Locate the cell with the specified text and output its (x, y) center coordinate. 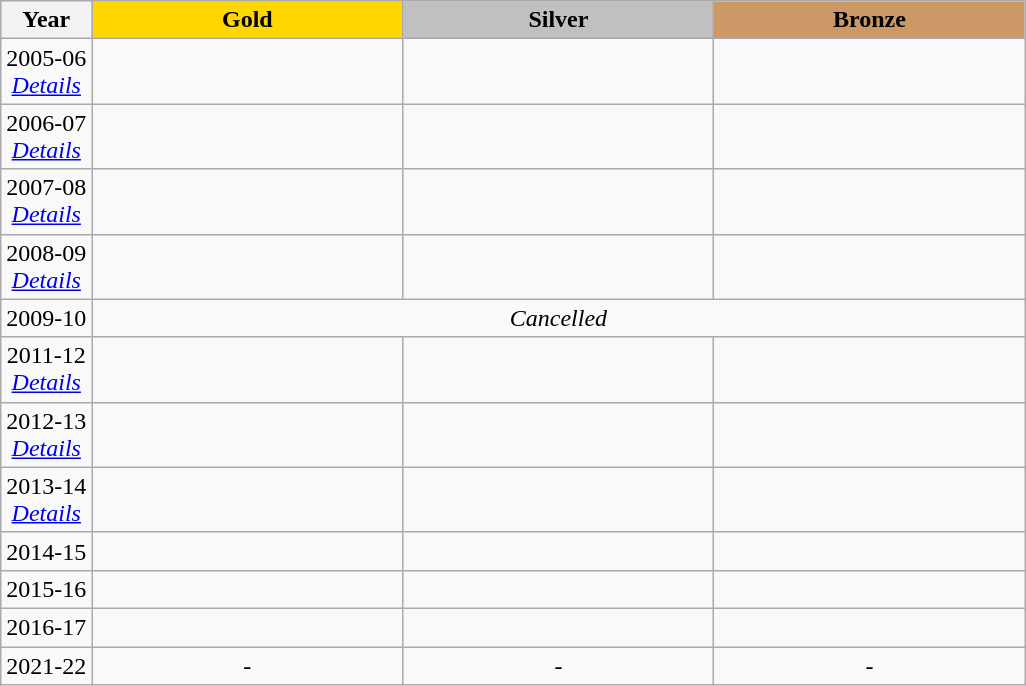
2016-17 (46, 627)
Gold (248, 20)
2021-22 (46, 665)
Bronze (870, 20)
2009-10 (46, 318)
2008-09 Details (46, 266)
2007-08 Details (46, 202)
2013-14 Details (46, 500)
2014-15 (46, 551)
Year (46, 20)
2005-06 Details (46, 72)
Silver (558, 20)
2015-16 (46, 589)
2011-12 Details (46, 370)
Cancelled (558, 318)
2006-07 Details (46, 136)
2012-13 Details (46, 434)
